Find where the given text appears and provide that cell's center as (x, y) coordinate. 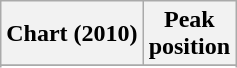
Chart (2010) (72, 34)
Peakposition (189, 34)
